Search for the cell housing the specified text and yield its (x, y) center coordinate. 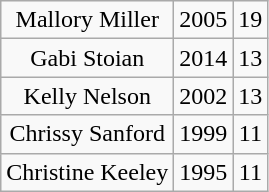
2005 (204, 20)
Gabi Stoian (88, 58)
Chrissy Sanford (88, 134)
2014 (204, 58)
Kelly Nelson (88, 96)
1999 (204, 134)
2002 (204, 96)
19 (250, 20)
1995 (204, 172)
Christine Keeley (88, 172)
Mallory Miller (88, 20)
